Return [X, Y] of the center of cell containing provided text 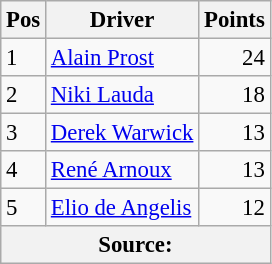
12 [234, 208]
René Arnoux [122, 170]
Niki Lauda [122, 95]
Points [234, 20]
3 [24, 133]
18 [234, 95]
2 [24, 95]
Alain Prost [122, 58]
5 [24, 208]
Derek Warwick [122, 133]
Driver [122, 20]
24 [234, 58]
Pos [24, 20]
4 [24, 170]
1 [24, 58]
Source: [136, 245]
Elio de Angelis [122, 208]
